From the cell containing the given text, extract its center point as [X, Y] coordinate. 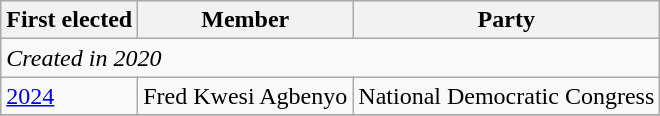
First elected [70, 20]
National Democratic Congress [506, 96]
Party [506, 20]
Member [246, 20]
Created in 2020 [330, 58]
2024 [70, 96]
Fred Kwesi Agbenyo [246, 96]
